Provide the [X, Y] coordinate of the cell's center where the given text is located.  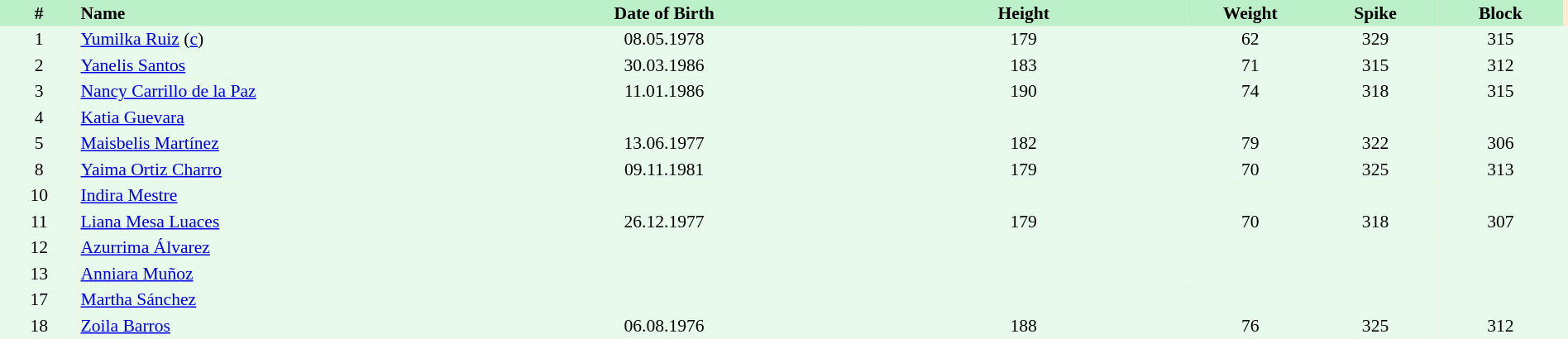
13.06.1977 [664, 144]
71 [1250, 65]
13 [39, 274]
Spike [1374, 13]
188 [1024, 326]
322 [1374, 144]
329 [1374, 40]
30.03.1986 [664, 65]
4 [39, 117]
183 [1024, 65]
1 [39, 40]
17 [39, 299]
11.01.1986 [664, 91]
08.05.1978 [664, 40]
11 [39, 222]
Yaima Ortiz Charro [273, 169]
Yumilka Ruiz (c) [273, 40]
# [39, 13]
Weight [1250, 13]
3 [39, 91]
10 [39, 195]
182 [1024, 144]
Anniara Muñoz [273, 274]
06.08.1976 [664, 326]
Zoila Barros [273, 326]
Katia Guevara [273, 117]
09.11.1981 [664, 169]
5 [39, 144]
74 [1250, 91]
79 [1250, 144]
307 [1500, 222]
12 [39, 248]
313 [1500, 169]
76 [1250, 326]
190 [1024, 91]
8 [39, 169]
Liana Mesa Luaces [273, 222]
26.12.1977 [664, 222]
Height [1024, 13]
Nancy Carrillo de la Paz [273, 91]
Maisbelis Martínez [273, 144]
62 [1250, 40]
Name [273, 13]
Indira Mestre [273, 195]
2 [39, 65]
Azurrima Álvarez [273, 248]
306 [1500, 144]
Date of Birth [664, 13]
Martha Sánchez [273, 299]
Block [1500, 13]
18 [39, 326]
Yanelis Santos [273, 65]
